Return the (X, Y) coordinate for the center point of the cell that contains the specified text.  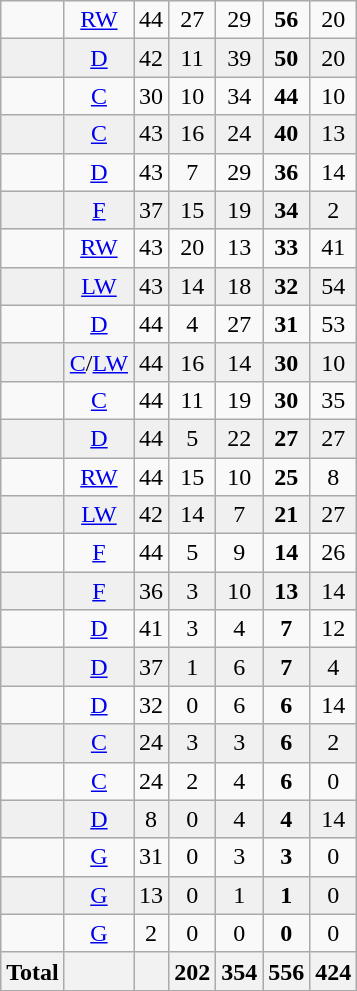
9 (240, 553)
56 (286, 20)
202 (192, 971)
22 (240, 438)
C/LW (98, 362)
424 (334, 971)
26 (334, 553)
33 (286, 248)
Total (33, 971)
354 (240, 971)
39 (240, 58)
25 (286, 477)
53 (334, 324)
21 (286, 515)
18 (240, 286)
40 (286, 134)
12 (334, 629)
35 (334, 400)
50 (286, 58)
54 (334, 286)
556 (286, 971)
